Scan for the cell matching the given text and deliver its (X, Y) coordinate at center. 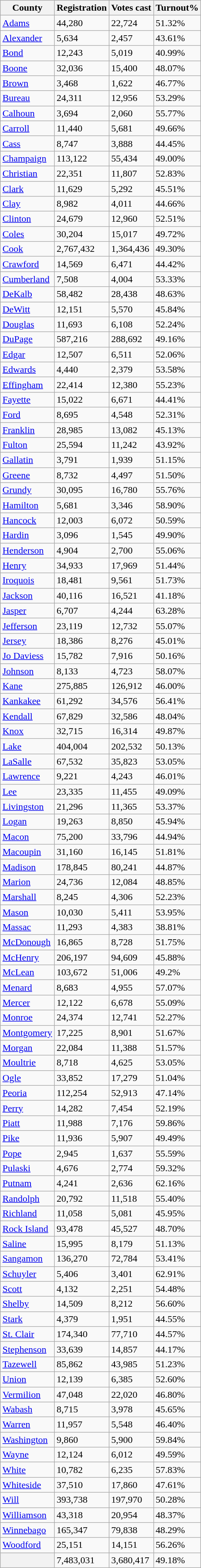
55.07% (177, 626)
49.90% (177, 535)
14,509 (82, 1304)
59.84% (177, 1440)
Ogle (27, 1078)
44.87% (177, 867)
19,263 (82, 822)
53.41% (177, 1259)
12,084 (131, 882)
80,241 (131, 867)
9,221 (82, 776)
24,736 (82, 882)
7,508 (82, 279)
Marion (27, 882)
49.66% (177, 128)
16,314 (131, 731)
12,124 (82, 1455)
22,351 (82, 173)
Henderson (27, 550)
4,011 (131, 204)
20,792 (82, 1199)
49.59% (177, 1455)
55,434 (131, 158)
34,933 (82, 565)
Champaign (27, 158)
51.44% (177, 565)
6,235 (131, 1470)
Grundy (27, 490)
52.06% (177, 354)
2,945 (82, 1153)
14,569 (82, 264)
Morgan (27, 1048)
6,678 (131, 1003)
62.16% (177, 1184)
43,985 (131, 1364)
11,988 (82, 1123)
8,850 (131, 822)
Jersey (27, 641)
15,400 (131, 68)
46.40% (177, 1425)
3,468 (82, 83)
2,251 (131, 1289)
4,676 (82, 1168)
44.41% (177, 400)
45.65% (177, 1410)
23,335 (82, 792)
Menard (27, 988)
Lake (27, 746)
12,243 (82, 53)
11,693 (82, 324)
4,440 (82, 369)
3,096 (82, 535)
49.72% (177, 234)
11,807 (131, 173)
51.75% (177, 942)
112,254 (82, 1093)
Kane (27, 686)
6,072 (131, 520)
2,060 (131, 113)
45.88% (177, 957)
103,672 (82, 972)
44.66% (177, 204)
9,561 (131, 580)
Whiteside (27, 1485)
5,570 (131, 309)
40.99% (177, 53)
Jefferson (27, 626)
165,347 (82, 1530)
46.00% (177, 686)
51.32% (177, 23)
17,860 (131, 1485)
15,022 (82, 400)
Clinton (27, 219)
16,521 (131, 596)
4,904 (82, 550)
52.60% (177, 1379)
38.81% (177, 927)
44.42% (177, 264)
53.29% (177, 98)
79,838 (131, 1530)
126,912 (131, 686)
Vermilion (27, 1394)
11,455 (131, 792)
44.57% (177, 1334)
6,471 (131, 264)
3,401 (131, 1274)
15,017 (131, 234)
7,176 (131, 1123)
Edwards (27, 369)
55.59% (177, 1153)
Marshall (27, 897)
Coles (27, 234)
Hancock (27, 520)
5,081 (131, 1214)
Richland (27, 1214)
11,058 (82, 1214)
Monroe (27, 1018)
49.87% (177, 731)
28,438 (131, 294)
44.45% (177, 143)
3,978 (131, 1410)
12,151 (82, 309)
McHenry (27, 957)
Adams (27, 23)
25,594 (82, 445)
21,296 (82, 807)
17,969 (131, 565)
8,179 (131, 1244)
Stephenson (27, 1349)
51.67% (177, 1033)
6,511 (131, 354)
5,406 (82, 1274)
Kankakee (27, 701)
Sangamon (27, 1259)
Jo Daviess (27, 656)
12,732 (131, 626)
Perry (27, 1108)
Cook (27, 249)
52.19% (177, 1108)
51.13% (177, 1244)
8,715 (82, 1410)
46.77% (177, 83)
404,004 (82, 746)
Clay (27, 204)
4,243 (131, 776)
Randolph (27, 1199)
4,383 (131, 927)
4,132 (82, 1289)
197,970 (131, 1500)
50.13% (177, 746)
56.41% (177, 701)
48.85% (177, 882)
1,364,436 (131, 249)
8,695 (82, 415)
55.06% (177, 550)
11,440 (82, 128)
Ford (27, 415)
8,212 (131, 1304)
18,386 (82, 641)
10,782 (82, 1470)
43.61% (177, 38)
12,139 (82, 1379)
8,982 (82, 204)
51,006 (131, 972)
45.01% (177, 641)
93,478 (82, 1229)
34,576 (131, 701)
51.73% (177, 580)
Cass (27, 143)
4,723 (131, 671)
61,292 (82, 701)
Alexander (27, 38)
Wayne (27, 1455)
4,244 (131, 611)
Stark (27, 1319)
4,955 (131, 988)
206,197 (82, 957)
44,280 (82, 23)
5,411 (131, 912)
113,122 (82, 158)
Montgomery (27, 1033)
59.32% (177, 1168)
Union (27, 1379)
Peoria (27, 1093)
46.80% (177, 1394)
33,639 (82, 1349)
45.84% (177, 309)
50.59% (177, 520)
11,518 (131, 1199)
48.29% (177, 1530)
32,586 (131, 716)
67,532 (82, 761)
1,939 (131, 460)
16,865 (82, 942)
Greene (27, 475)
17,225 (82, 1033)
33,796 (131, 837)
Boone (27, 68)
Wabash (27, 1410)
1,545 (131, 535)
53.95% (177, 912)
45.13% (177, 430)
5,907 (131, 1138)
12,741 (131, 1018)
50.28% (177, 1500)
Hamilton (27, 505)
Pulaski (27, 1168)
56.26% (177, 1545)
Crawford (27, 264)
Woodford (27, 1545)
56.60% (177, 1304)
75,200 (82, 837)
4,497 (131, 475)
33,852 (82, 1078)
DeKalb (27, 294)
57.07% (177, 988)
Effingham (27, 384)
Douglas (27, 324)
51.15% (177, 460)
53.37% (177, 807)
28,985 (82, 430)
52.24% (177, 324)
Jasper (27, 611)
53.58% (177, 369)
5,292 (131, 189)
Rock Island (27, 1229)
55.40% (177, 1199)
Massac (27, 927)
202,532 (131, 746)
63.28% (177, 611)
288,692 (131, 339)
Lawrence (27, 776)
Moultrie (27, 1063)
8,133 (82, 671)
57.83% (177, 1470)
49.09% (177, 792)
Piatt (27, 1123)
47.61% (177, 1485)
7,916 (131, 656)
Scott (27, 1289)
40,116 (82, 596)
2,379 (131, 369)
8,276 (131, 641)
Cumberland (27, 279)
4,306 (131, 897)
52.31% (177, 415)
16,780 (131, 490)
44.17% (177, 1349)
Macon (27, 837)
15,782 (82, 656)
47,048 (82, 1394)
DuPage (27, 339)
24,374 (82, 1018)
174,340 (82, 1334)
14,151 (131, 1545)
8,683 (82, 988)
1,637 (131, 1153)
37,510 (82, 1485)
3,346 (131, 505)
7,454 (131, 1108)
18,481 (82, 580)
County (27, 8)
7,483,031 (82, 1560)
72,784 (131, 1259)
Kendall (27, 716)
Tazewell (27, 1364)
5,548 (131, 1425)
McDonough (27, 942)
45.94% (177, 822)
41.18% (177, 596)
Bond (27, 53)
Schuyler (27, 1274)
St. Clair (27, 1334)
Hardin (27, 535)
52.83% (177, 173)
3,791 (82, 460)
Putnam (27, 1184)
11,293 (82, 927)
Registration (82, 8)
White (27, 1470)
6,012 (131, 1455)
44.94% (177, 837)
Logan (27, 822)
58.07% (177, 671)
52.23% (177, 897)
51.50% (177, 475)
6,108 (131, 324)
Pike (27, 1138)
136,270 (82, 1259)
45.95% (177, 1214)
11,242 (131, 445)
25,151 (82, 1545)
12,960 (131, 219)
53.33% (177, 279)
Henry (27, 565)
48.04% (177, 716)
58,482 (82, 294)
Madison (27, 867)
20,954 (131, 1515)
30,204 (82, 234)
52.27% (177, 1018)
16,145 (131, 852)
11,629 (82, 189)
2,767,432 (82, 249)
4,379 (82, 1319)
8,901 (131, 1033)
45,527 (131, 1229)
32,036 (82, 68)
Jackson (27, 596)
2,700 (131, 550)
5,900 (131, 1440)
3,694 (82, 113)
49.30% (177, 249)
12,956 (131, 98)
4,625 (131, 1063)
23,119 (82, 626)
55.76% (177, 490)
Christian (27, 173)
DeWitt (27, 309)
49.49% (177, 1138)
5,634 (82, 38)
52,913 (131, 1093)
49.00% (177, 158)
62.91% (177, 1274)
Macoupin (27, 852)
32,715 (82, 731)
Washington (27, 1440)
24,679 (82, 219)
Clark (27, 189)
15,995 (82, 1244)
48.07% (177, 68)
51.57% (177, 1048)
17,279 (131, 1078)
Mercer (27, 1003)
5,019 (131, 53)
2,457 (131, 38)
4,241 (82, 1184)
55.77% (177, 113)
54.48% (177, 1289)
Fulton (27, 445)
12,507 (82, 354)
12,003 (82, 520)
49.18% (177, 1560)
9,860 (82, 1440)
67,829 (82, 716)
Pope (27, 1153)
10,030 (82, 912)
48.70% (177, 1229)
Warren (27, 1425)
Carroll (27, 128)
47.14% (177, 1093)
6,385 (131, 1379)
55.09% (177, 1003)
12,122 (82, 1003)
275,885 (82, 686)
LaSalle (27, 761)
24,311 (82, 98)
49.16% (177, 339)
McLean (27, 972)
Shelby (27, 1304)
31,160 (82, 852)
44.55% (177, 1319)
12,380 (131, 384)
50.16% (177, 656)
Lee (27, 792)
Fayette (27, 400)
85,862 (82, 1364)
59.86% (177, 1123)
77,710 (131, 1334)
Franklin (27, 430)
Williamson (27, 1515)
587,216 (82, 339)
22,020 (131, 1394)
49.2% (177, 972)
51.04% (177, 1078)
43,318 (82, 1515)
45.51% (177, 189)
393,738 (82, 1500)
94,609 (131, 957)
46.01% (177, 776)
Brown (27, 83)
Saline (27, 1244)
Turnout% (177, 8)
Bureau (27, 98)
Johnson (27, 671)
51.81% (177, 852)
Gallatin (27, 460)
11,957 (82, 1425)
2,636 (131, 1184)
3,680,417 (131, 1560)
55.23% (177, 384)
Mason (27, 912)
48.63% (177, 294)
4,004 (131, 279)
8,245 (82, 897)
8,732 (82, 475)
1,951 (131, 1319)
11,388 (131, 1048)
Knox (27, 731)
48.37% (177, 1515)
Iroquois (27, 580)
Edgar (27, 354)
52.51% (177, 219)
14,857 (131, 1349)
43.92% (177, 445)
8,728 (131, 942)
Livingston (27, 807)
13,082 (131, 430)
35,823 (131, 761)
22,414 (82, 384)
6,707 (82, 611)
51.23% (177, 1364)
11,365 (131, 807)
Calhoun (27, 113)
14,282 (82, 1108)
22,724 (131, 23)
58.90% (177, 505)
8,747 (82, 143)
22,084 (82, 1048)
6,671 (131, 400)
Votes cast (131, 8)
4,548 (131, 415)
1,622 (131, 83)
3,888 (131, 143)
8,718 (82, 1063)
30,095 (82, 490)
178,845 (82, 867)
2,774 (131, 1168)
Will (27, 1500)
11,936 (82, 1138)
Winnebago (27, 1530)
